Pinpoint the cell where the given text exists, returning its (x, y) midpoint coordinate. 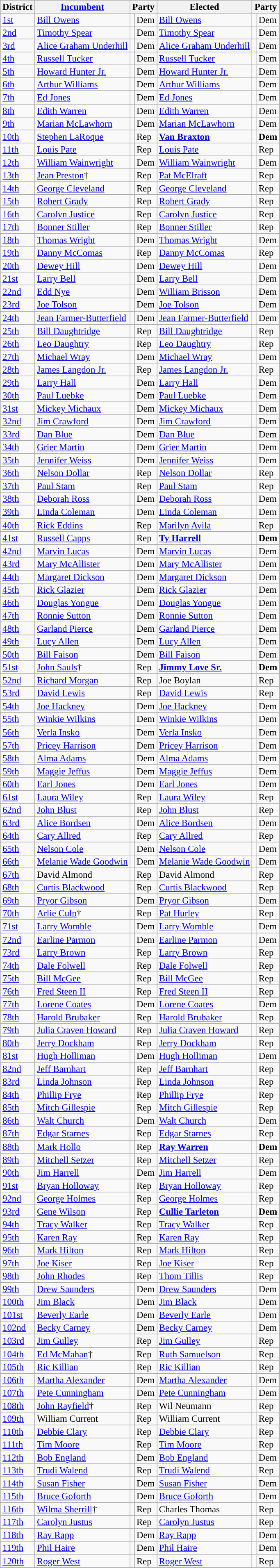
Richard Morgan (82, 680)
94th (18, 1224)
107th (18, 1393)
49th (18, 642)
54th (18, 706)
85th (18, 1108)
45th (18, 590)
110th (18, 1431)
17th (18, 227)
68th (18, 888)
80th (18, 1043)
60th (18, 784)
47th (18, 616)
Elected (205, 7)
81st (18, 1056)
4th (18, 59)
118th (18, 1535)
104th (18, 1354)
Incumbent (82, 7)
113th (18, 1470)
26th (18, 344)
23rd (18, 305)
119th (18, 1548)
44th (18, 577)
52nd (18, 680)
14th (18, 188)
102nd (18, 1328)
Stephen LaRoque (82, 137)
93rd (18, 1211)
6th (18, 84)
William Brisson (205, 292)
57th (18, 745)
50th (18, 655)
91st (18, 1186)
37th (18, 486)
55th (18, 719)
78th (18, 1017)
97th (18, 1263)
90th (18, 1172)
100th (18, 1302)
Pat McElraft (205, 175)
95th (18, 1237)
13th (18, 175)
53rd (18, 693)
83rd (18, 1082)
89th (18, 1160)
16th (18, 214)
22nd (18, 292)
7th (18, 98)
Russell Capps (82, 538)
Mark Hollo (82, 1147)
18th (18, 240)
99th (18, 1289)
Jean Preston† (82, 175)
58th (18, 758)
40th (18, 525)
74th (18, 965)
39th (18, 512)
111th (18, 1445)
10th (18, 137)
35th (18, 460)
Ray Warren (205, 1147)
30th (18, 396)
Marilyn Avila (205, 525)
Ed McMahan† (82, 1354)
Charles Thomas (205, 1509)
Rick Eddins (82, 525)
Joe Boylan (205, 680)
114th (18, 1484)
72nd (18, 940)
75th (18, 978)
25th (18, 331)
67th (18, 875)
15th (18, 201)
38th (18, 499)
116th (18, 1509)
Arlie Culp† (82, 913)
106th (18, 1380)
District (18, 7)
11th (18, 149)
8th (18, 111)
Jimmy Love Sr. (205, 667)
108th (18, 1406)
62nd (18, 810)
Ruth Samuelson (205, 1354)
70th (18, 913)
96th (18, 1250)
Cullie Tarleton (205, 1211)
20th (18, 266)
117th (18, 1522)
65th (18, 849)
101st (18, 1315)
36th (18, 473)
Gene Wilson (82, 1211)
12th (18, 162)
Thom Tillis (205, 1276)
71st (18, 926)
66th (18, 862)
59th (18, 771)
76th (18, 991)
Van Braxton (205, 137)
105th (18, 1367)
115th (18, 1496)
103rd (18, 1341)
29th (18, 382)
88th (18, 1147)
98th (18, 1276)
2nd (18, 33)
64th (18, 836)
73rd (18, 952)
19th (18, 253)
84th (18, 1095)
82nd (18, 1069)
34th (18, 447)
Edd Nye (82, 292)
61st (18, 797)
87th (18, 1134)
1st (18, 20)
79th (18, 1030)
5th (18, 72)
Pat Hurley (205, 913)
63rd (18, 823)
John Sauls† (82, 667)
41st (18, 538)
9th (18, 123)
Wilma Sherrill† (82, 1509)
46th (18, 603)
56th (18, 732)
42nd (18, 551)
32nd (18, 421)
48th (18, 628)
120th (18, 1561)
109th (18, 1419)
Ty Harrell (205, 538)
43rd (18, 564)
21st (18, 279)
27th (18, 357)
31st (18, 408)
86th (18, 1121)
51st (18, 667)
69th (18, 901)
77th (18, 1004)
John Rayfield† (82, 1406)
John Rhodes (82, 1276)
28th (18, 370)
33rd (18, 435)
112th (18, 1457)
3rd (18, 46)
92nd (18, 1199)
24th (18, 318)
Wil Neumann (205, 1406)
